Find where the given text appears and provide that cell's center as (X, Y) coordinate. 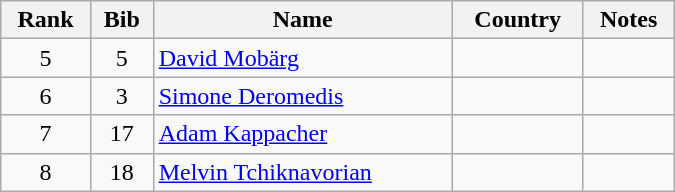
7 (46, 134)
18 (122, 172)
17 (122, 134)
6 (46, 96)
David Mobärg (302, 58)
Rank (46, 20)
3 (122, 96)
Bib (122, 20)
Simone Deromedis (302, 96)
Adam Kappacher (302, 134)
Country (517, 20)
Notes (628, 20)
Name (302, 20)
8 (46, 172)
Melvin Tchiknavorian (302, 172)
